Return [x, y] of the center of cell containing provided text 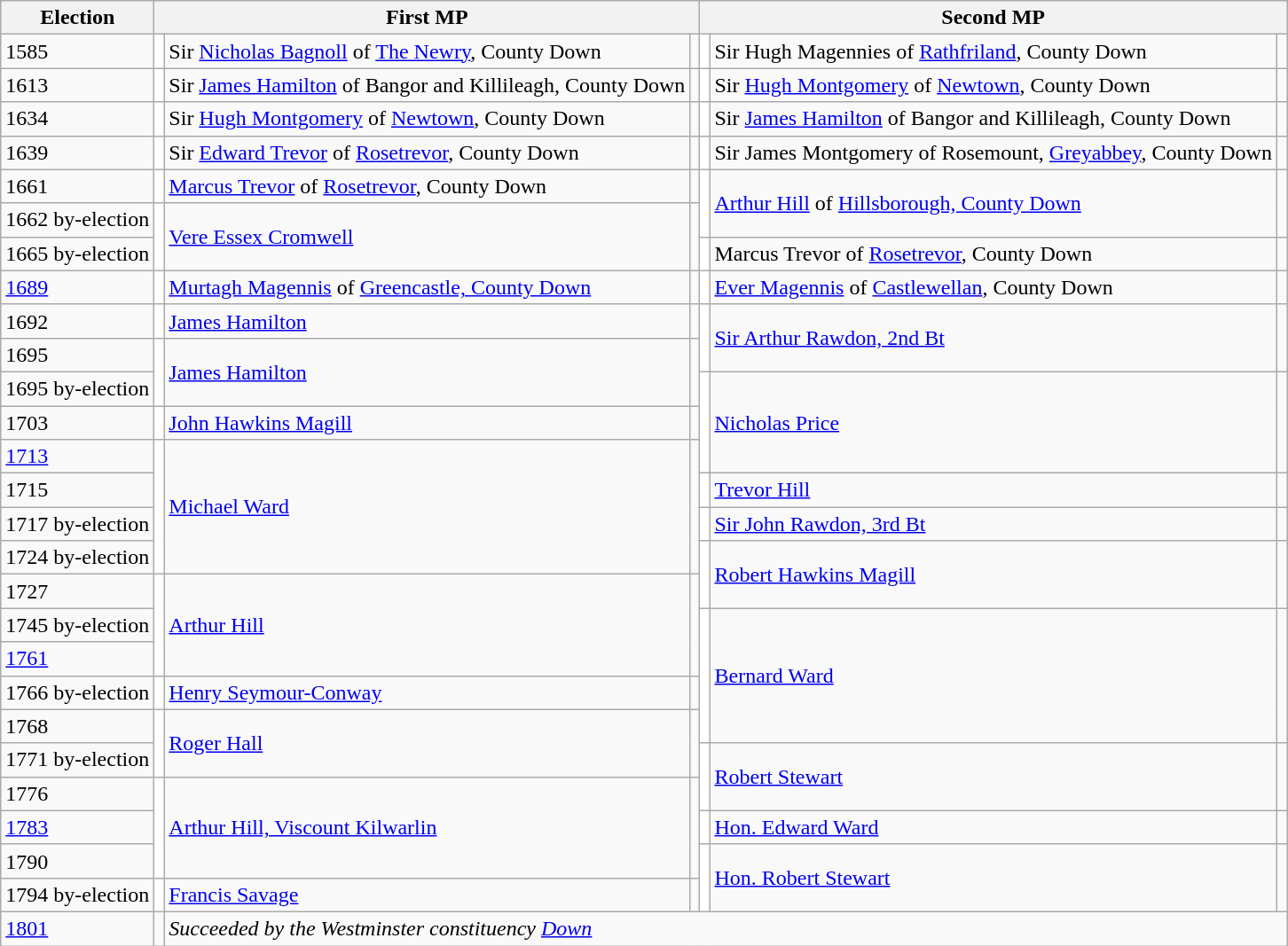
Hon. Robert Stewart [993, 878]
Sir Edward Trevor of Rosetrevor, County Down [428, 152]
Ever Magennis of Castlewellan, County Down [993, 287]
1639 [78, 152]
1776 [78, 794]
1695 by-election [78, 388]
Nicholas Price [993, 422]
Second MP [993, 18]
1794 by-election [78, 895]
1727 [78, 591]
1713 [78, 457]
1662 by-election [78, 220]
Sir Hugh Magennies of Rathfriland, County Down [993, 51]
1692 [78, 321]
1695 [78, 355]
1715 [78, 490]
Sir John Rawdon, 3rd Bt [993, 524]
Murtagh Magennis of Greencastle, County Down [428, 287]
Sir James Montgomery of Rosemount, Greyabbey, County Down [993, 152]
Robert Hawkins Magill [993, 575]
1689 [78, 287]
1783 [78, 827]
Robert Stewart [993, 777]
1801 [78, 928]
Michael Ward [428, 507]
1768 [78, 726]
1661 [78, 186]
1634 [78, 119]
Succeeded by the Westminster constituency Down [726, 928]
Roger Hall [428, 743]
Trevor Hill [993, 490]
Sir Arthur Rawdon, 2nd Bt [993, 338]
Francis Savage [428, 895]
1585 [78, 51]
Arthur Hill of Hillsborough, County Down [993, 203]
1745 by-election [78, 625]
1790 [78, 861]
Election [78, 18]
Arthur Hill, Viscount Kilwarlin [428, 827]
Bernard Ward [993, 676]
1761 [78, 659]
1766 by-election [78, 692]
1665 by-election [78, 254]
Henry Seymour-Conway [428, 692]
1717 by-election [78, 524]
Vere Essex Cromwell [428, 237]
1613 [78, 85]
Sir Nicholas Bagnoll of The Newry, County Down [428, 51]
John Hawkins Magill [428, 423]
First MP [428, 18]
1703 [78, 423]
Hon. Edward Ward [993, 827]
Arthur Hill [428, 625]
1724 by-election [78, 558]
1771 by-election [78, 760]
